Determine the [X, Y] coordinate at the center of the cell enclosing the given text.  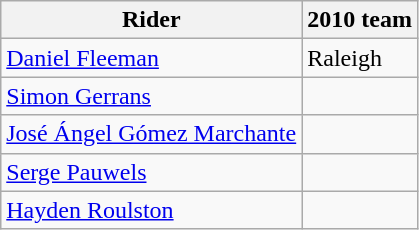
Simon Gerrans [152, 96]
Serge Pauwels [152, 172]
Hayden Roulston [152, 210]
2010 team [360, 20]
Rider [152, 20]
José Ángel Gómez Marchante [152, 134]
Raleigh [360, 58]
Daniel Fleeman [152, 58]
